For the text-containing cell, return its midpoint in [X, Y] coordinate format. 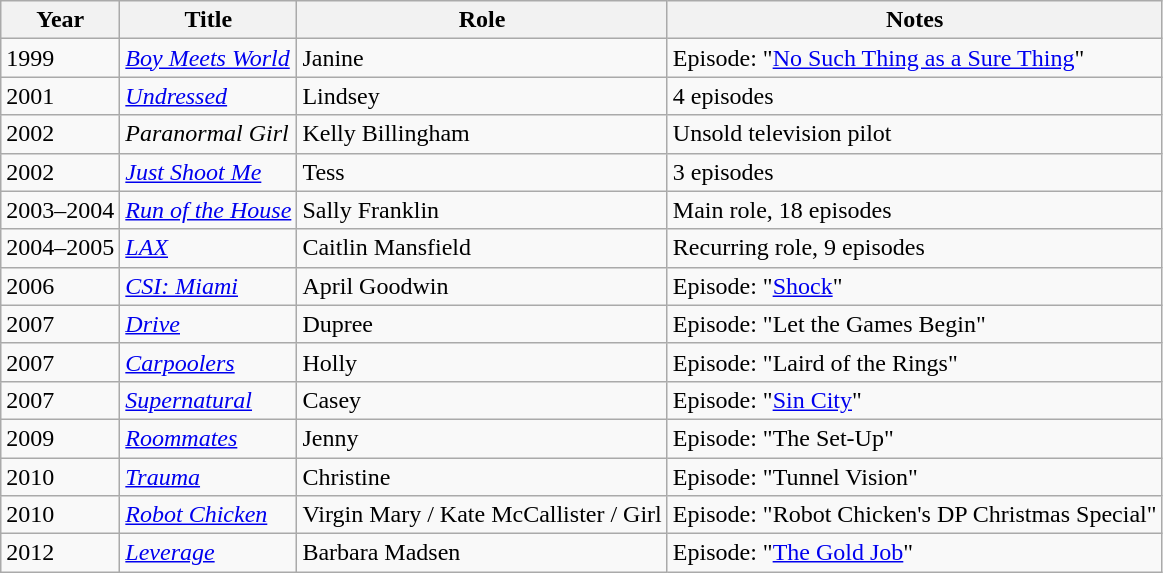
Virgin Mary / Kate McCallister / Girl [482, 515]
Title [208, 20]
Undressed [208, 96]
Episode: "Let the Games Begin" [914, 324]
Run of the House [208, 210]
Dupree [482, 324]
Recurring role, 9 episodes [914, 248]
Boy Meets World [208, 58]
Caitlin Mansfield [482, 248]
Robot Chicken [208, 515]
Unsold television pilot [914, 134]
Leverage [208, 553]
2009 [60, 438]
Kelly Billingham [482, 134]
2004–2005 [60, 248]
Year [60, 20]
Casey [482, 400]
Holly [482, 362]
2006 [60, 286]
Episode: "Robot Chicken's DP Christmas Special" [914, 515]
Episode: "The Set-Up" [914, 438]
CSI: Miami [208, 286]
LAX [208, 248]
Main role, 18 episodes [914, 210]
Episode: "Sin City" [914, 400]
Notes [914, 20]
2012 [60, 553]
Trauma [208, 477]
Episode: "Laird of the Rings" [914, 362]
Christine [482, 477]
Barbara Madsen [482, 553]
Episode: "No Such Thing as a Sure Thing" [914, 58]
2001 [60, 96]
Paranormal Girl [208, 134]
Role [482, 20]
Drive [208, 324]
Episode: "The Gold Job" [914, 553]
4 episodes [914, 96]
1999 [60, 58]
Episode: "Shock" [914, 286]
Roommates [208, 438]
Janine [482, 58]
Carpoolers [208, 362]
Just Shoot Me [208, 172]
Tess [482, 172]
Lindsey [482, 96]
2003–2004 [60, 210]
Episode: "Tunnel Vision" [914, 477]
Sally Franklin [482, 210]
Supernatural [208, 400]
April Goodwin [482, 286]
Jenny [482, 438]
3 episodes [914, 172]
